Return the (x, y) coordinate for the center point of the cell that contains the specified text.  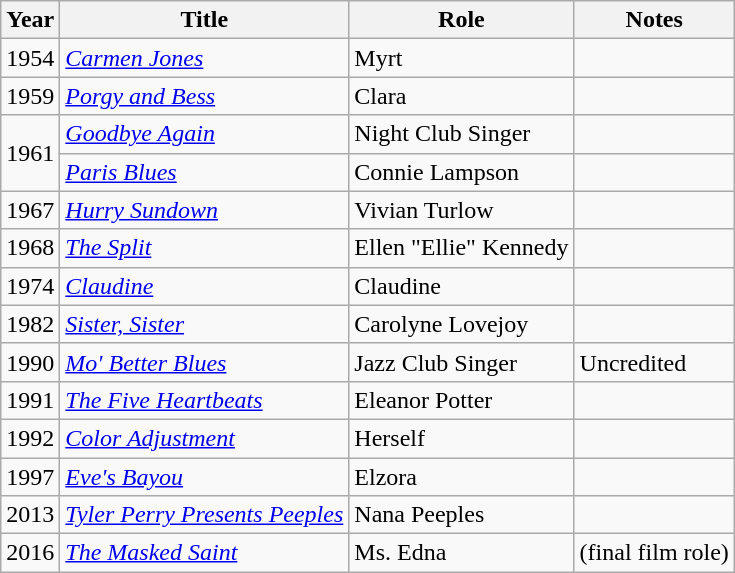
Paris Blues (204, 172)
(final film role) (654, 553)
Color Adjustment (204, 438)
Role (462, 20)
1961 (30, 153)
Night Club Singer (462, 134)
Ms. Edna (462, 553)
1968 (30, 248)
Mo' Better Blues (204, 362)
1991 (30, 400)
Elzora (462, 477)
Eve's Bayou (204, 477)
Jazz Club Singer (462, 362)
2016 (30, 553)
Year (30, 20)
Vivian Turlow (462, 210)
Tyler Perry Presents Peeples (204, 515)
Carmen Jones (204, 58)
1954 (30, 58)
Porgy and Bess (204, 96)
1967 (30, 210)
Ellen "Ellie" Kennedy (462, 248)
2013 (30, 515)
The Five Heartbeats (204, 400)
Herself (462, 438)
1997 (30, 477)
Eleanor Potter (462, 400)
1959 (30, 96)
1990 (30, 362)
1992 (30, 438)
1974 (30, 286)
Clara (462, 96)
Sister, Sister (204, 324)
Title (204, 20)
Notes (654, 20)
Goodbye Again (204, 134)
Connie Lampson (462, 172)
The Masked Saint (204, 553)
1982 (30, 324)
Uncredited (654, 362)
Myrt (462, 58)
Nana Peeples (462, 515)
Carolyne Lovejoy (462, 324)
Hurry Sundown (204, 210)
The Split (204, 248)
